Provide the [X, Y] coordinate of the cell's center where the given text is located.  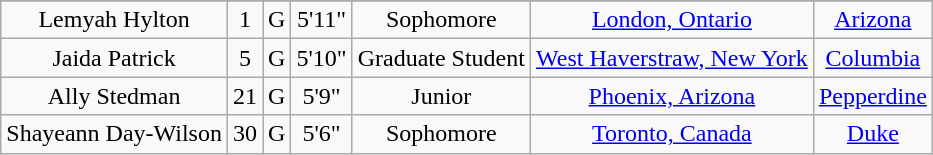
Graduate Student [441, 58]
5'9" [322, 96]
Pepperdine [872, 96]
1 [244, 20]
5'6" [322, 134]
Columbia [872, 58]
5'10" [322, 58]
Arizona [872, 20]
5 [244, 58]
Toronto, Canada [672, 134]
Shayeann Day-Wilson [114, 134]
West Haverstraw, New York [672, 58]
30 [244, 134]
Junior [441, 96]
London, Ontario [672, 20]
21 [244, 96]
Lemyah Hylton [114, 20]
Jaida Patrick [114, 58]
5'11" [322, 20]
Ally Stedman [114, 96]
Phoenix, Arizona [672, 96]
Duke [872, 134]
